Output the [X, Y] coordinate of the center of the cell containing the given text.  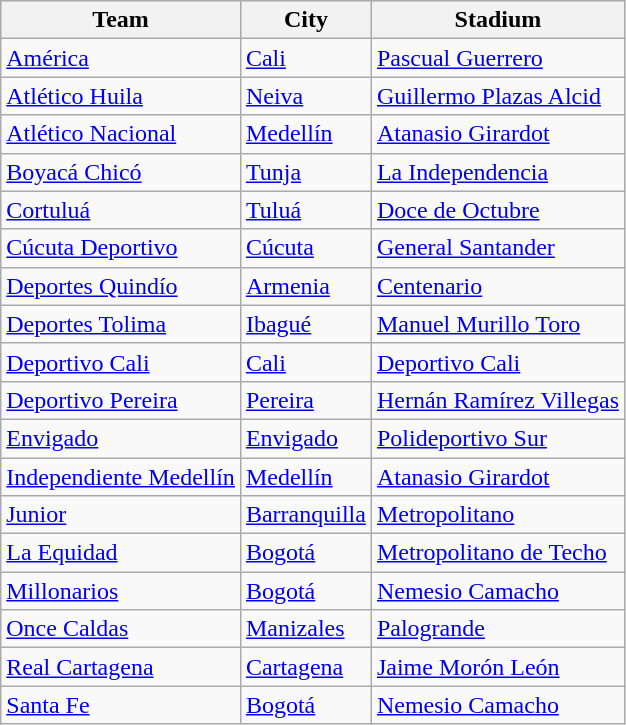
Cúcuta [306, 248]
La Equidad [121, 553]
Jaime Morón León [498, 667]
Neiva [306, 96]
Armenia [306, 286]
Santa Fe [121, 705]
Cúcuta Deportivo [121, 248]
Polideportivo Sur [498, 438]
Ibagué [306, 324]
La Independencia [498, 172]
América [121, 58]
Boyacá Chicó [121, 172]
Centenario [498, 286]
Manuel Murillo Toro [498, 324]
Deportivo Pereira [121, 400]
Real Cartagena [121, 667]
Guillermo Plazas Alcid [498, 96]
Barranquilla [306, 515]
City [306, 20]
Tuluá [306, 210]
Metropolitano [498, 515]
Once Caldas [121, 629]
Atlético Huila [121, 96]
Team [121, 20]
Pereira [306, 400]
Deportes Tolima [121, 324]
Stadium [498, 20]
Doce de Octubre [498, 210]
Cartagena [306, 667]
General Santander [498, 248]
Deportes Quindío [121, 286]
Tunja [306, 172]
Metropolitano de Techo [498, 553]
Pascual Guerrero [498, 58]
Atlético Nacional [121, 134]
Hernán Ramírez Villegas [498, 400]
Cortuluá [121, 210]
Junior [121, 515]
Independiente Medellín [121, 477]
Palogrande [498, 629]
Manizales [306, 629]
Millonarios [121, 591]
